Return (x, y) of the center of cell containing provided text 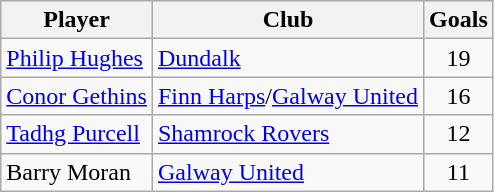
19 (459, 58)
Finn Harps/Galway United (288, 96)
Shamrock Rovers (288, 134)
Dundalk (288, 58)
Philip Hughes (77, 58)
Tadhg Purcell (77, 134)
Player (77, 20)
Galway United (288, 172)
Goals (459, 20)
11 (459, 172)
Conor Gethins (77, 96)
12 (459, 134)
Club (288, 20)
Barry Moran (77, 172)
16 (459, 96)
